Return (X, Y) of the center of cell containing provided text 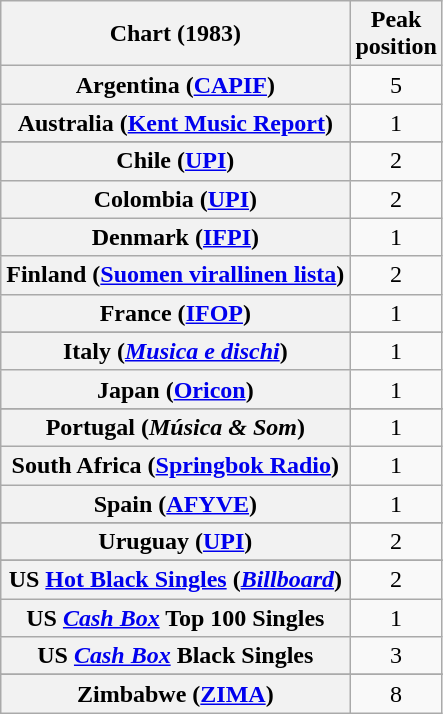
Italy (Musica e dischi) (176, 351)
Denmark (IFPI) (176, 237)
US Cash Box Top 100 Singles (176, 618)
Spain (AFYVE) (176, 503)
5 (396, 85)
Zimbabwe (ZIMA) (176, 694)
France (IFOP) (176, 313)
Finland (Suomen virallinen lista) (176, 275)
Australia (Kent Music Report) (176, 123)
3 (396, 656)
Uruguay (UPI) (176, 542)
8 (396, 694)
Colombia (UPI) (176, 199)
Portugal (Música & Som) (176, 427)
Chile (UPI) (176, 161)
Chart (1983) (176, 34)
Peakposition (396, 34)
US Hot Black Singles (Billboard) (176, 580)
South Africa (Springbok Radio) (176, 465)
Argentina (CAPIF) (176, 85)
US Cash Box Black Singles (176, 656)
Japan (Oricon) (176, 389)
